Return [x, y] of the center of cell containing provided text 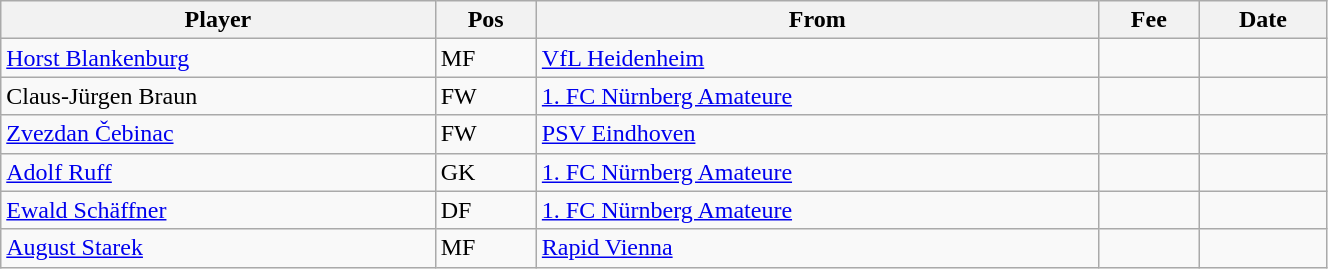
From [817, 20]
Date [1262, 20]
Rapid Vienna [817, 248]
DF [486, 210]
VfL Heidenheim [817, 58]
Pos [486, 20]
Adolf Ruff [218, 172]
Horst Blankenburg [218, 58]
August Starek [218, 248]
Zvezdan Čebinac [218, 134]
Claus-Jürgen Braun [218, 96]
Player [218, 20]
PSV Eindhoven [817, 134]
Ewald Schäffner [218, 210]
Fee [1148, 20]
GK [486, 172]
